Output the (X, Y) coordinate of the center of the cell containing the given text.  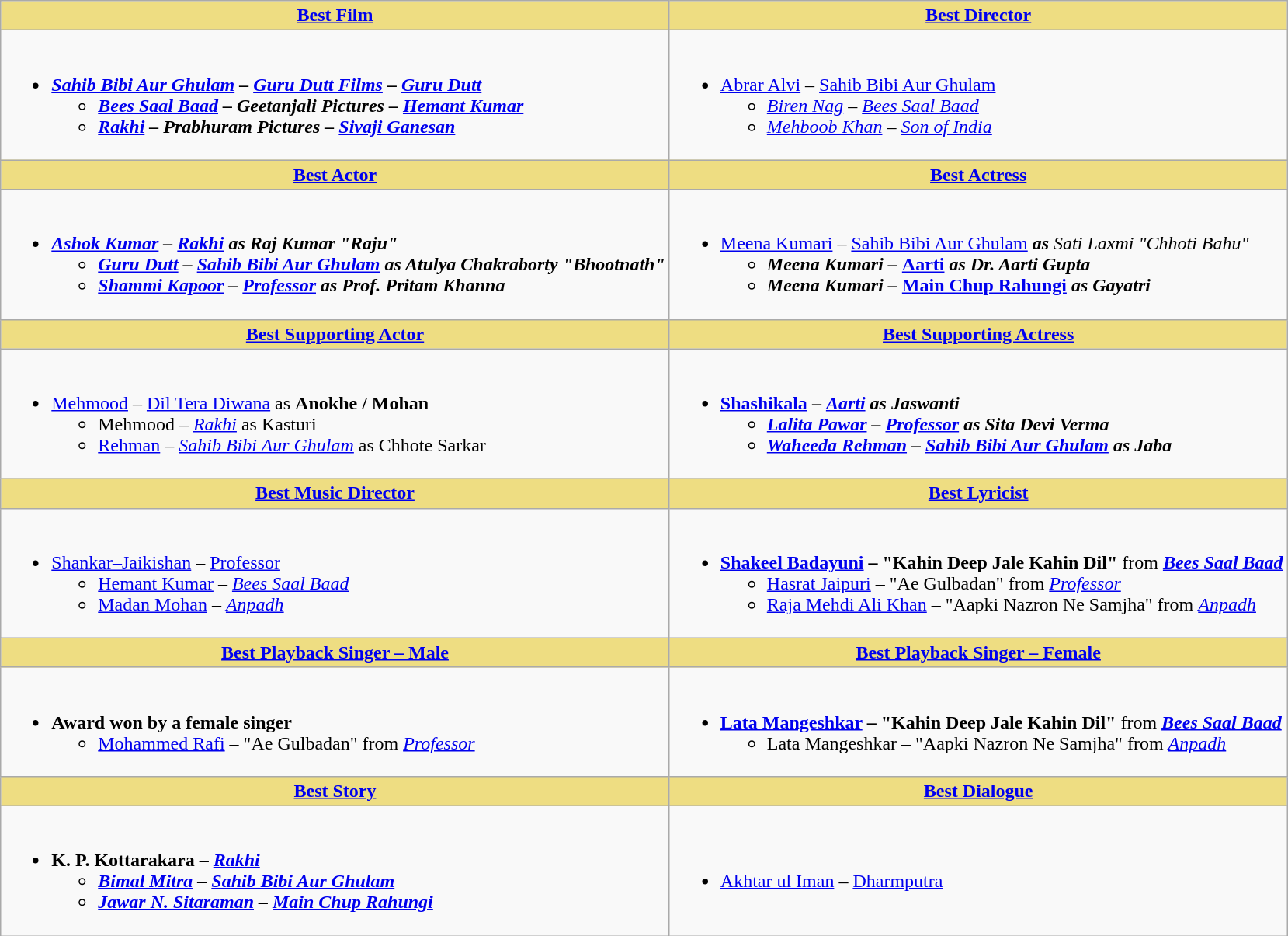
Best Lyricist (978, 493)
Best Story (335, 791)
Best Actress (978, 175)
Mehmood – Dil Tera Diwana as Anokhe / MohanMehmood – Rakhi as KasturiRehman – Sahib Bibi Aur Ghulam as Chhote Sarkar (335, 413)
K. P. Kottarakara – RakhiBimal Mitra – Sahib Bibi Aur GhulamJawar N. Sitaraman – Main Chup Rahungi (335, 870)
Best Dialogue (978, 791)
Shashikala – Aarti as JaswantiLalita Pawar – Professor as Sita Devi VermaWaheeda Rehman – Sahib Bibi Aur Ghulam as Jaba (978, 413)
Best Supporting Actor (335, 334)
Lata Mangeshkar – "Kahin Deep Jale Kahin Dil" from Bees Saal BaadLata Mangeshkar – "Aapki Nazron Ne Samjha" from Anpadh (978, 722)
Meena Kumari – Sahib Bibi Aur Ghulam as Sati Laxmi "Chhoti Bahu"Meena Kumari – Aarti as Dr. Aarti GuptaMeena Kumari – Main Chup Rahungi as Gayatri (978, 255)
Best Playback Singer – Female (978, 652)
Shankar–Jaikishan – ProfessorHemant Kumar – Bees Saal BaadMadan Mohan – Anpadh (335, 573)
Best Playback Singer – Male (335, 652)
Best Music Director (335, 493)
Abrar Alvi – Sahib Bibi Aur Ghulam Biren Nag – Bees Saal BaadMehboob Khan – Son of India (978, 95)
Award won by a female singerMohammed Rafi – "Ae Gulbadan" from Professor (335, 722)
Best Actor (335, 175)
Best Film (335, 16)
Best Supporting Actress (978, 334)
Best Director (978, 16)
Sahib Bibi Aur Ghulam – Guru Dutt Films – Guru Dutt Bees Saal Baad – Geetanjali Pictures – Hemant KumarRakhi – Prabhuram Pictures – Sivaji Ganesan (335, 95)
Akhtar ul Iman – Dharmputra (978, 870)
